From the cell containing the given text, extract its center point as [X, Y] coordinate. 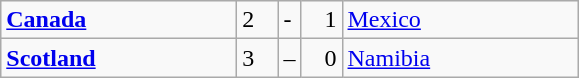
- [290, 20]
0 [322, 58]
Canada [119, 20]
1 [322, 20]
– [290, 58]
2 [258, 20]
3 [258, 58]
Scotland [119, 58]
Mexico [460, 20]
Namibia [460, 58]
